Determine the [x, y] coordinate at the center of the cell enclosing the given text.  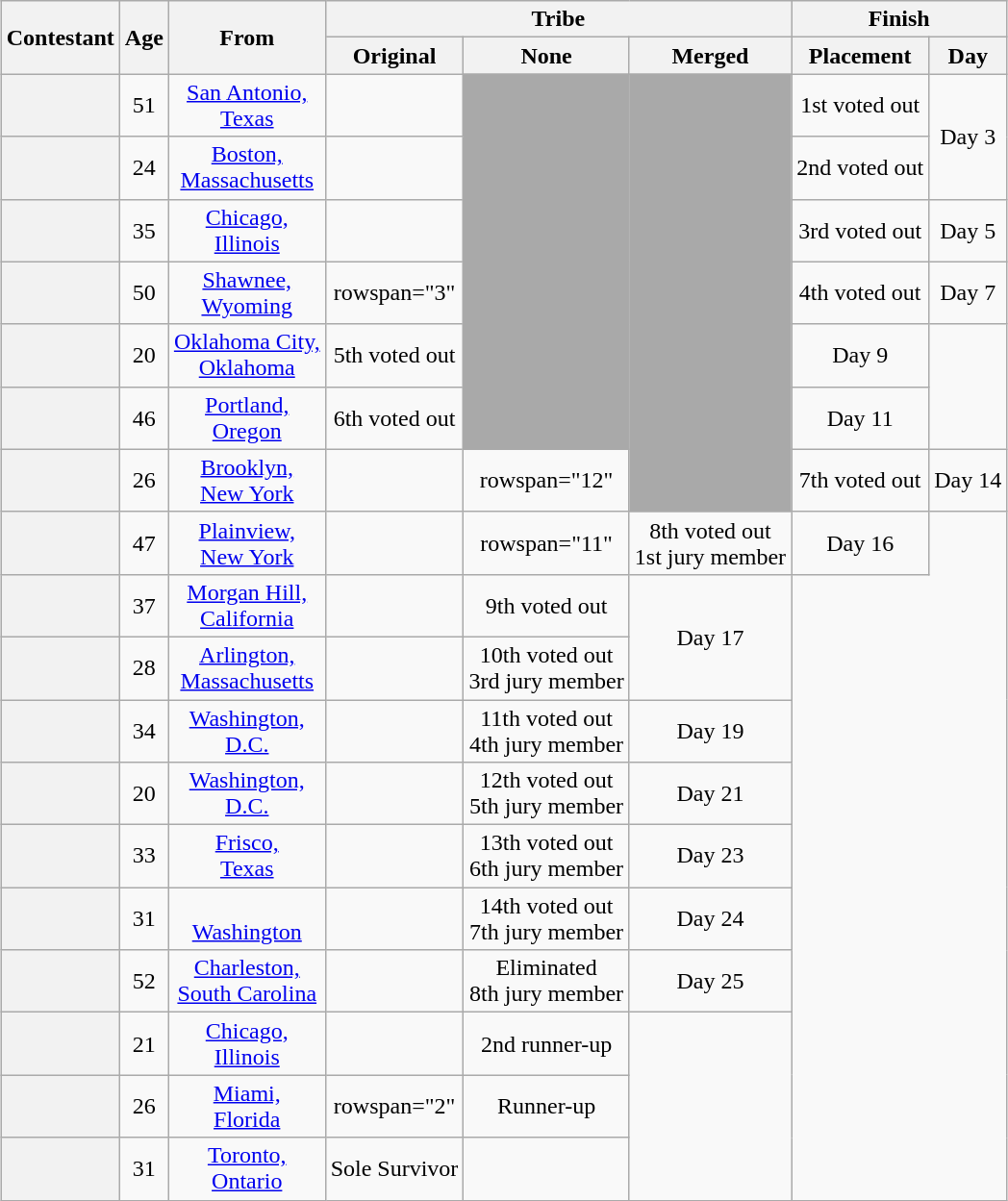
Morgan Hill,California [246, 606]
9th voted out [546, 606]
Washington [246, 919]
Boston,Massachusetts [246, 167]
Placement [860, 56]
Frisco,Texas [246, 856]
None [546, 56]
Day 19 [710, 731]
Tribe [558, 19]
1st voted out [860, 106]
46 [144, 417]
28 [144, 667]
Day 23 [710, 856]
Day [968, 56]
Day 11 [860, 417]
13th voted out6th jury member [546, 856]
San Antonio,Texas [246, 106]
Shawnee,Wyoming [246, 292]
Day 17 [710, 637]
rowspan="12" [546, 481]
Contestant [60, 38]
Arlington,Massachusetts [246, 667]
52 [144, 981]
12th voted out5th jury member [546, 794]
Day 21 [710, 794]
33 [144, 856]
5th voted out [394, 356]
50 [144, 292]
Merged [710, 56]
Plainview,New York [246, 542]
Sole Survivor [394, 1169]
Brooklyn,New York [246, 481]
10th voted out3rd jury member [546, 667]
Day 5 [968, 231]
Day 25 [710, 981]
14th voted out7th jury member [546, 919]
35 [144, 231]
Oklahoma City,Oklahoma [246, 356]
2nd voted out [860, 167]
37 [144, 606]
7th voted out [860, 481]
Miami,Florida [246, 1106]
2nd runner-up [546, 1044]
Eliminated8th jury member [546, 981]
Day 14 [968, 481]
8th voted out1st jury member [710, 542]
24 [144, 167]
51 [144, 106]
Runner-up [546, 1106]
Age [144, 38]
Day 7 [968, 292]
rowspan="2" [394, 1106]
4th voted out [860, 292]
11th voted out4th jury member [546, 731]
34 [144, 731]
Portland,Oregon [246, 417]
Day 24 [710, 919]
rowspan="11" [546, 542]
47 [144, 542]
6th voted out [394, 417]
Day 16 [860, 542]
Toronto, Ontario [246, 1169]
21 [144, 1044]
rowspan="3" [394, 292]
From [246, 38]
Day 9 [860, 356]
3rd voted out [860, 231]
Day 3 [968, 137]
Charleston,South Carolina [246, 981]
Original [394, 56]
Finish [899, 19]
